Return the (x, y) coordinate for the center point of the cell that contains the specified text.  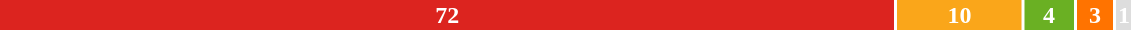
4 (1048, 15)
72 (447, 15)
10 (959, 15)
3 (1096, 15)
